Output the (X, Y) coordinate of the center of the cell containing the given text.  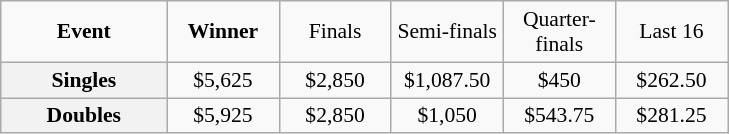
Finals (335, 32)
Singles (84, 80)
Doubles (84, 116)
$1,087.50 (447, 80)
$543.75 (559, 116)
$450 (559, 80)
$5,625 (223, 80)
Event (84, 32)
Last 16 (671, 32)
Semi-finals (447, 32)
$281.25 (671, 116)
$5,925 (223, 116)
Winner (223, 32)
Quarter-finals (559, 32)
$262.50 (671, 80)
$1,050 (447, 116)
